Search for the cell housing the specified text and yield its [x, y] center coordinate. 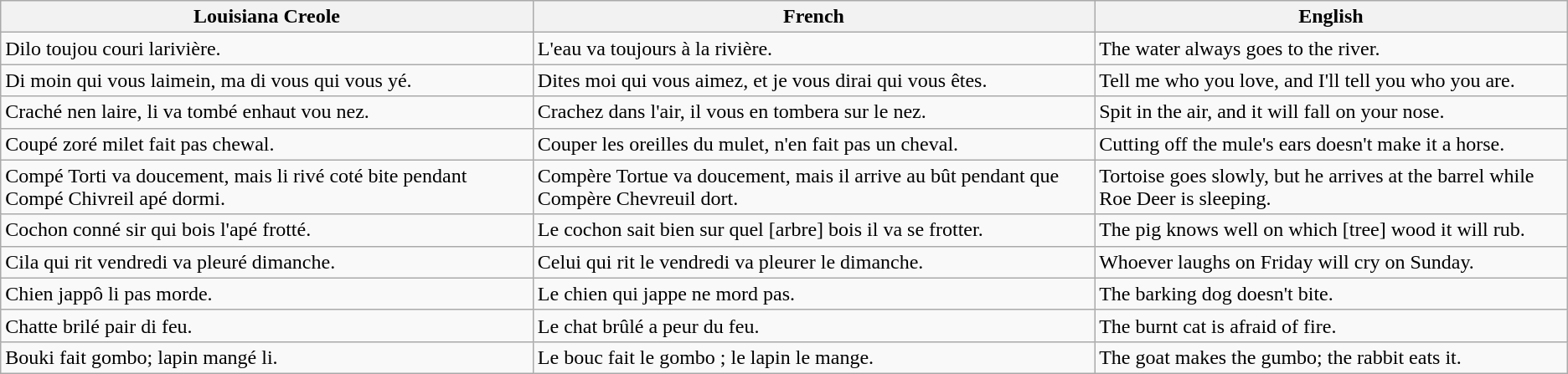
Cochon conné sir qui bois l'apé frotté. [267, 230]
Chatte brilé pair di feu. [267, 325]
Le bouc fait le gombo ; le lapin le mange. [813, 357]
Le chat brûlé a peur du feu. [813, 325]
Couper les oreilles du mulet, n'en fait pas un cheval. [813, 144]
Craché nen laire, li va tombé enhaut vou nez. [267, 112]
Celui qui rit le vendredi va pleurer le dimanche. [813, 262]
Le chien qui jappe ne mord pas. [813, 294]
Tell me who you love, and I'll tell you who you are. [1332, 80]
Dilo toujou couri larivière. [267, 49]
Dites moi qui vous aimez, et je vous dirai qui vous êtes. [813, 80]
L'eau va toujours à la rivière. [813, 49]
Tortoise goes slowly, but he arrives at the barrel while Roe Deer is sleeping. [1332, 187]
Crachez dans l'air, il vous en tombera sur le nez. [813, 112]
Di moin qui vous laimein, ma di vous qui vous yé. [267, 80]
Cila qui rit vendredi va pleuré dimanche. [267, 262]
The water always goes to the river. [1332, 49]
Compère Tortue va doucement, mais il arrive au bût pendant que Compère Chevreuil dort. [813, 187]
The goat makes the gumbo; the rabbit eats it. [1332, 357]
The barking dog doesn't bite. [1332, 294]
Louisiana Creole [267, 17]
Coupé zoré milet fait pas chewal. [267, 144]
Compé Torti va doucement, mais li rivé coté bite pendant Compé Chivreil apé dormi. [267, 187]
French [813, 17]
Whoever laughs on Friday will cry on Sunday. [1332, 262]
Le cochon sait bien sur quel [arbre] bois il va se frotter. [813, 230]
The burnt cat is afraid of fire. [1332, 325]
Spit in the air, and it will fall on your nose. [1332, 112]
The pig knows well on which [tree] wood it will rub. [1332, 230]
Bouki fait gombo; lapin mangé li. [267, 357]
Cutting off the mule's ears doesn't make it a horse. [1332, 144]
English [1332, 17]
Chien jappô li pas morde. [267, 294]
